Locate the cell with the specified text and output its [X, Y] center coordinate. 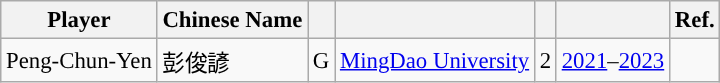
G [322, 61]
2021–2023 [612, 61]
Ref. [695, 20]
Peng-Chun-Yen [79, 61]
2 [545, 61]
Player [79, 20]
Chinese Name [232, 20]
MingDao University [435, 61]
彭俊諺 [232, 61]
